Detect which cell encompasses the target text, then output its [x, y] center coordinate. 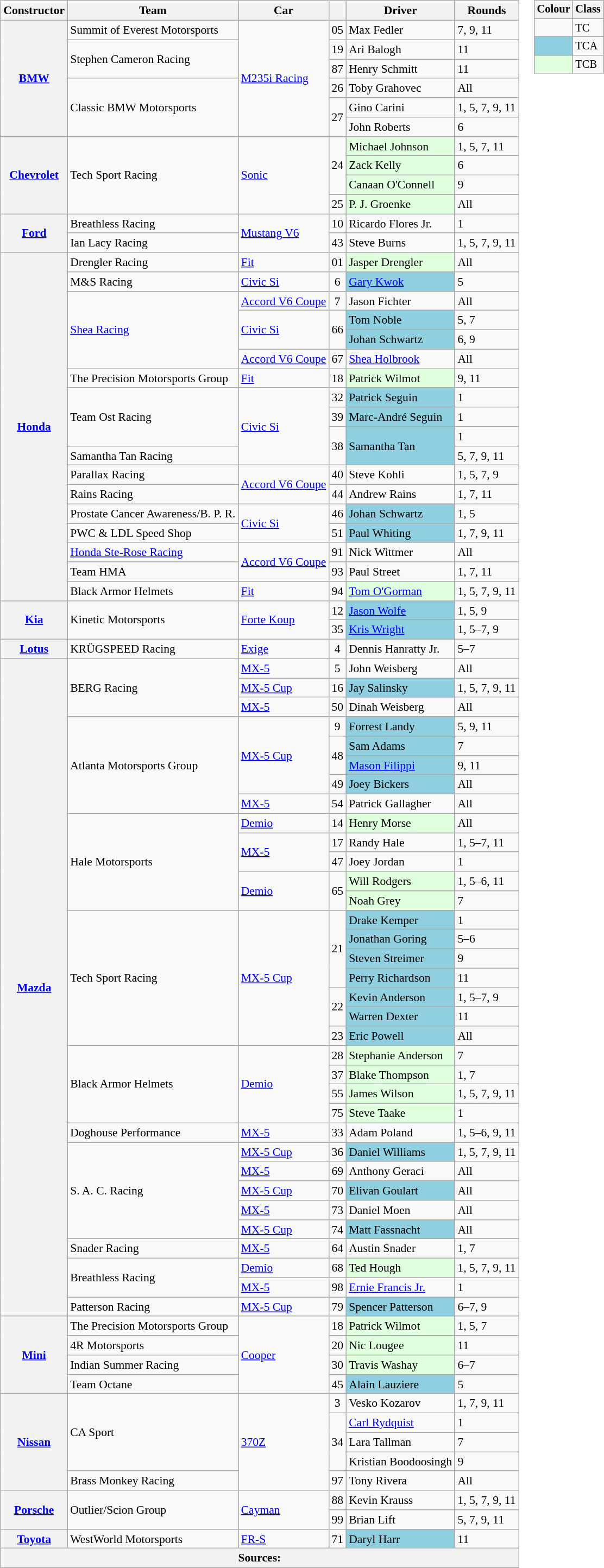
FR-S [284, 1539]
4 [337, 649]
Shea Holbrook [400, 359]
Sonic [284, 175]
5–6 [487, 939]
Rains Racing [153, 494]
Marc-André Seguin [400, 417]
TCA [588, 46]
Nic Lougee [400, 1345]
Toyota [34, 1539]
Toby Grahovec [400, 88]
19 [337, 49]
Kevin Krauss [400, 1500]
4R Motorsports [153, 1345]
43 [337, 243]
Dennis Hanratty Jr. [400, 649]
Cayman [284, 1509]
70 [337, 1191]
BMW [34, 78]
23 [337, 1036]
66 [337, 330]
45 [337, 1384]
Doghouse Performance [153, 1133]
Stephen Cameron Racing [153, 59]
KRÜGSPEED Racing [153, 649]
Team Octane [153, 1384]
51 [337, 533]
Matt Fassnacht [400, 1229]
26 [337, 88]
P. J. Groenke [400, 204]
CA Sport [153, 1432]
94 [337, 591]
22 [337, 1007]
47 [337, 862]
Eric Powell [400, 1036]
55 [337, 1094]
Patrick Gallagher [400, 804]
Zack Kelly [400, 166]
Ian Lacy Racing [153, 243]
John Roberts [400, 127]
Tom O'Gorman [400, 591]
Car [284, 11]
Jonathan Goring [400, 939]
Ari Balogh [400, 49]
Steve Taake [400, 1113]
Shea Racing [153, 330]
25 [337, 204]
Forte Koup [284, 620]
Classic BMW Motorsports [153, 108]
30 [337, 1365]
68 [337, 1268]
87 [337, 69]
Ford [34, 233]
1, 5–6, 11 [487, 881]
Noah Grey [400, 901]
67 [337, 359]
Steven Streimer [400, 958]
5, 7 [487, 320]
Drake Kemper [400, 920]
Travis Washay [400, 1365]
Canaan O'Connell [400, 185]
34 [337, 1442]
93 [337, 572]
1, 5, 7, 9 [487, 475]
Mini [34, 1355]
88 [337, 1500]
28 [337, 1055]
Cooper [284, 1355]
Patterson Racing [153, 1307]
Honda Ste-Rose Racing [153, 552]
Gino Carini [400, 108]
Mazda [34, 987]
Ted Hough [400, 1268]
TCB [588, 65]
Ricardo Flores Jr. [400, 224]
1, 5–7, 11 [487, 843]
PWC & LDL Speed Shop [153, 533]
38 [337, 446]
Atlanta Motorsports Group [153, 765]
Tony Rivera [400, 1481]
Lara Tallman [400, 1442]
Kristian Boodoosingh [400, 1462]
Blake Thompson [400, 1074]
99 [337, 1520]
37 [337, 1074]
5, 9, 11 [487, 726]
Anthony Geraci [400, 1171]
Stephanie Anderson [400, 1055]
Carl Rydquist [400, 1422]
Indian Summer Racing [153, 1365]
Driver [400, 11]
Exige [284, 649]
BERG Racing [153, 687]
98 [337, 1287]
48 [337, 756]
M&S Racing [153, 282]
27 [337, 117]
1, 5–6, 9, 11 [487, 1133]
Porsche [34, 1509]
16 [337, 688]
79 [337, 1307]
Vesko Kozarov [400, 1403]
370Z [284, 1442]
Constructor [34, 11]
Randy Hale [400, 843]
Nissan [34, 1442]
73 [337, 1210]
91 [337, 552]
20 [337, 1345]
Hale Motorsports [153, 862]
Austin Snader [400, 1249]
44 [337, 494]
Class [588, 10]
54 [337, 804]
Perry Richardson [400, 978]
64 [337, 1249]
Warren Dexter [400, 1016]
Nick Wittmer [400, 552]
Forrest Landy [400, 726]
Henry Morse [400, 823]
Team HMA [153, 572]
6–7, 9 [487, 1307]
Daniel Moen [400, 1210]
39 [337, 417]
S. A. C. Racing [153, 1191]
Snader Racing [153, 1249]
10 [337, 224]
49 [337, 785]
Mustang V6 [284, 233]
Jason Wolfe [400, 610]
Mason Filippi [400, 765]
Kevin Anderson [400, 997]
Summit of Everest Motorsports [153, 30]
Patrick Seguin [400, 397]
24 [337, 165]
Alain Lauziere [400, 1384]
Sam Adams [400, 746]
01 [337, 262]
Brian Lift [400, 1520]
John Weisberg [400, 668]
Colour [554, 10]
46 [337, 514]
Team Ost Racing [153, 417]
1, 5, 9 [487, 610]
TC [588, 28]
36 [337, 1152]
7, 9, 11 [487, 30]
Henry Schmitt [400, 69]
Chevrolet [34, 175]
Spencer Patterson [400, 1307]
1, 5 [487, 514]
Kinetic Motorsports [153, 620]
Outlier/Scion Group [153, 1509]
Paul Street [400, 572]
75 [337, 1113]
Ernie Francis Jr. [400, 1287]
Will Rodgers [400, 881]
Daryl Harr [400, 1539]
Elivan Goulart [400, 1191]
14 [337, 823]
Brass Monkey Racing [153, 1481]
Dinah Weisberg [400, 707]
74 [337, 1229]
40 [337, 475]
1, 5, 7, 11 [487, 146]
Kia [34, 620]
Joey Jordan [400, 862]
33 [337, 1133]
Parallax Racing [153, 475]
Jasper Drengler [400, 262]
Gary Kwok [400, 282]
3 [337, 1403]
Team [153, 11]
Tom Noble [400, 320]
Steve Burns [400, 243]
WestWorld Motorsports [153, 1539]
17 [337, 843]
Andrew Rains [400, 494]
Honda [34, 427]
21 [337, 949]
97 [337, 1481]
1, 5, 7 [487, 1326]
Joey Bickers [400, 785]
Rounds [487, 11]
69 [337, 1171]
12 [337, 610]
Daniel Williams [400, 1152]
05 [337, 30]
Sources: [260, 1558]
6–7 [487, 1365]
M235i Racing [284, 78]
Jay Salinsky [400, 688]
32 [337, 397]
Michael Johnson [400, 146]
65 [337, 890]
Drengler Racing [153, 262]
Jason Fichter [400, 301]
Samantha Tan Racing [153, 456]
Steve Kohli [400, 475]
James Wilson [400, 1094]
Max Fedler [400, 30]
50 [337, 707]
Samantha Tan [400, 446]
71 [337, 1539]
Paul Whiting [400, 533]
Adam Poland [400, 1133]
6, 9 [487, 339]
Prostate Cancer Awareness/B. P. R. [153, 514]
5–7 [487, 649]
Lotus [34, 649]
35 [337, 630]
Kris Wright [400, 630]
